Determine the (x, y) coordinate at the center of the cell enclosing the given text.  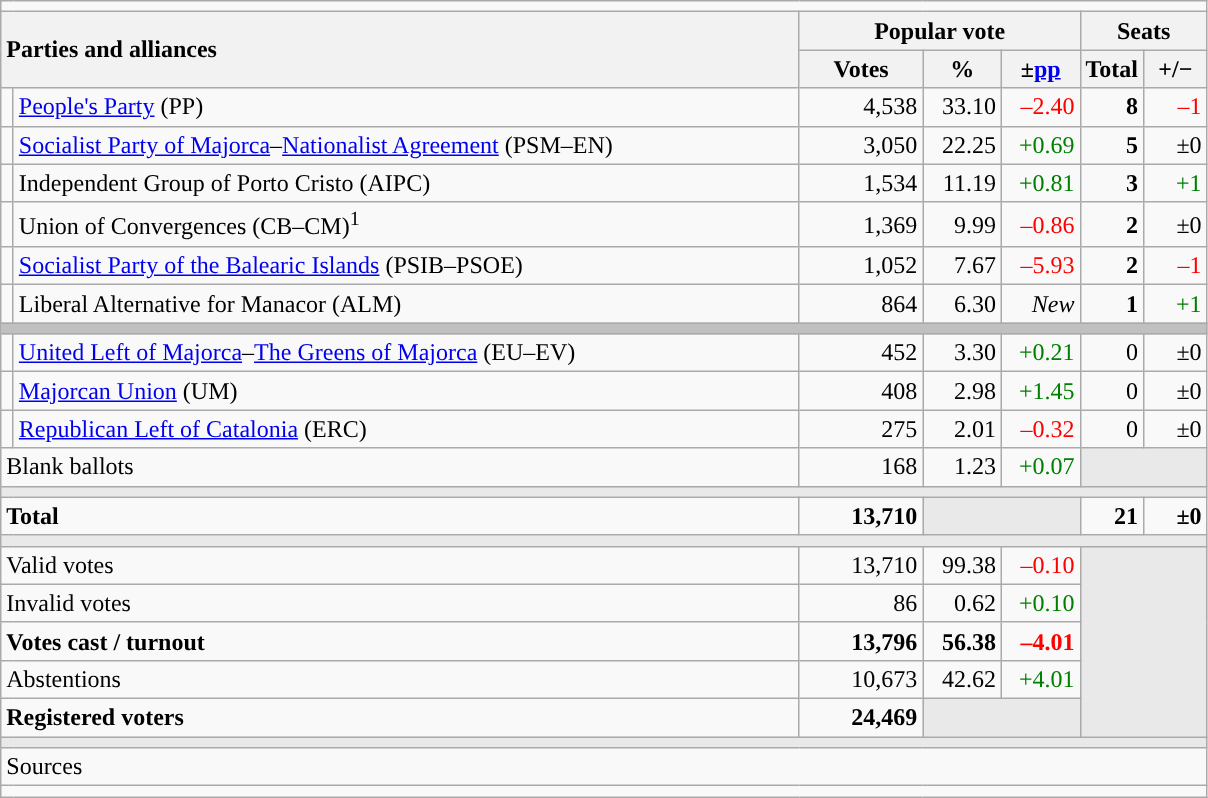
Socialist Party of the Balearic Islands (PSIB–PSOE) (406, 266)
New (1040, 304)
Votes (861, 69)
10,673 (861, 679)
21 (1112, 516)
9.99 (962, 224)
1,534 (861, 183)
8 (1112, 107)
3.30 (962, 353)
33.10 (962, 107)
Socialist Party of Majorca–Nationalist Agreement (PSM–EN) (406, 145)
–0.86 (1040, 224)
86 (861, 603)
1 (1112, 304)
24,469 (861, 718)
42.62 (962, 679)
2.01 (962, 429)
6.30 (962, 304)
+4.01 (1040, 679)
+0.10 (1040, 603)
–5.93 (1040, 266)
Popular vote (940, 31)
275 (861, 429)
408 (861, 391)
United Left of Majorca–The Greens of Majorca (EU–EV) (406, 353)
Seats (1144, 31)
People's Party (PP) (406, 107)
168 (861, 467)
Invalid votes (400, 603)
1.23 (962, 467)
13,796 (861, 641)
7.67 (962, 266)
–0.32 (1040, 429)
Republican Left of Catalonia (ERC) (406, 429)
864 (861, 304)
+0.07 (1040, 467)
+/− (1176, 69)
+0.81 (1040, 183)
±pp (1040, 69)
+0.69 (1040, 145)
Registered voters (400, 718)
1,052 (861, 266)
Independent Group of Porto Cristo (AIPC) (406, 183)
Majorcan Union (UM) (406, 391)
–0.10 (1040, 565)
3 (1112, 183)
–2.40 (1040, 107)
99.38 (962, 565)
11.19 (962, 183)
1,369 (861, 224)
–4.01 (1040, 641)
0.62 (962, 603)
452 (861, 353)
Valid votes (400, 565)
+0.21 (1040, 353)
Votes cast / turnout (400, 641)
56.38 (962, 641)
4,538 (861, 107)
Parties and alliances (400, 50)
2.98 (962, 391)
Sources (604, 767)
% (962, 69)
22.25 (962, 145)
5 (1112, 145)
3,050 (861, 145)
+1.45 (1040, 391)
Abstentions (400, 679)
Blank ballots (400, 467)
Union of Convergences (CB–CM)1 (406, 224)
Liberal Alternative for Manacor (ALM) (406, 304)
